Determine the [x, y] coordinate at the center of the cell enclosing the given text.  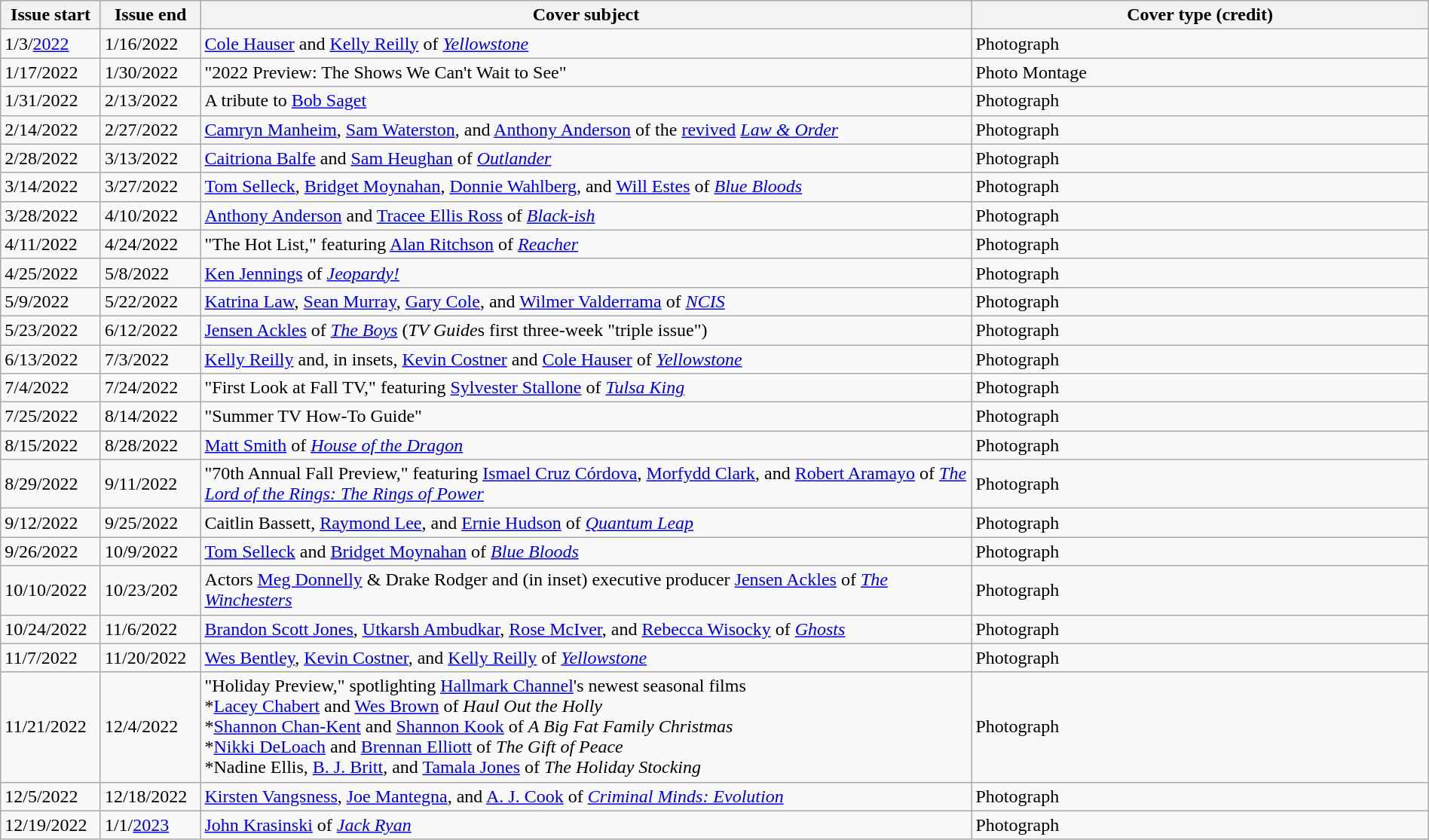
8/28/2022 [151, 445]
A tribute to Bob Saget [586, 101]
Cover type (credit) [1200, 15]
1/3/2022 [51, 44]
4/25/2022 [51, 273]
"2022 Preview: The Shows We Can't Wait to See" [586, 72]
1/30/2022 [151, 72]
10/10/2022 [51, 591]
5/8/2022 [151, 273]
5/9/2022 [51, 301]
12/19/2022 [51, 825]
Photo Montage [1200, 72]
Kirsten Vangsness, Joe Mantegna, and A. J. Cook of Criminal Minds: Evolution [586, 796]
3/27/2022 [151, 187]
6/12/2022 [151, 330]
"70th Annual Fall Preview," featuring Ismael Cruz Córdova, Morfydd Clark, and Robert Aramayo of The Lord of the Rings: The Rings of Power [586, 484]
2/14/2022 [51, 130]
12/5/2022 [51, 796]
12/4/2022 [151, 727]
Camryn Manheim, Sam Waterston, and Anthony Anderson of the revived Law & Order [586, 130]
Cover subject [586, 15]
4/10/2022 [151, 215]
Caitriona Balfe and Sam Heughan of Outlander [586, 158]
"First Look at Fall TV," featuring Sylvester Stallone of Tulsa King [586, 388]
9/25/2022 [151, 523]
Brandon Scott Jones, Utkarsh Ambudkar, Rose McIver, and Rebecca Wisocky of Ghosts [586, 629]
8/15/2022 [51, 445]
Anthony Anderson and Tracee Ellis Ross of Black-ish [586, 215]
11/21/2022 [51, 727]
8/14/2022 [151, 417]
9/26/2022 [51, 551]
2/28/2022 [51, 158]
1/17/2022 [51, 72]
12/18/2022 [151, 796]
4/11/2022 [51, 244]
"The Hot List," featuring Alan Ritchson of Reacher [586, 244]
Ken Jennings of Jeopardy! [586, 273]
Tom Selleck, Bridget Moynahan, Donnie Wahlberg, and Will Estes of Blue Bloods [586, 187]
10/9/2022 [151, 551]
11/20/2022 [151, 658]
5/22/2022 [151, 301]
10/23/202 [151, 591]
11/7/2022 [51, 658]
1/31/2022 [51, 101]
Actors Meg Donnelly & Drake Rodger and (in inset) executive producer Jensen Ackles of The Winchesters [586, 591]
Jensen Ackles of The Boys (TV Guides first three-week "triple issue") [586, 330]
Cole Hauser and Kelly Reilly of Yellowstone [586, 44]
Caitlin Bassett, Raymond Lee, and Ernie Hudson of Quantum Leap [586, 523]
9/12/2022 [51, 523]
Katrina Law, Sean Murray, Gary Cole, and Wilmer Valderrama of NCIS [586, 301]
11/6/2022 [151, 629]
Wes Bentley, Kevin Costner, and Kelly Reilly of Yellowstone [586, 658]
3/14/2022 [51, 187]
4/24/2022 [151, 244]
1/1/2023 [151, 825]
10/24/2022 [51, 629]
7/3/2022 [151, 359]
7/25/2022 [51, 417]
2/13/2022 [151, 101]
3/28/2022 [51, 215]
5/23/2022 [51, 330]
Kelly Reilly and, in insets, Kevin Costner and Cole Hauser of Yellowstone [586, 359]
Matt Smith of House of the Dragon [586, 445]
8/29/2022 [51, 484]
Tom Selleck and Bridget Moynahan of Blue Bloods [586, 551]
1/16/2022 [151, 44]
3/13/2022 [151, 158]
2/27/2022 [151, 130]
Issue end [151, 15]
"Summer TV How-To Guide" [586, 417]
John Krasinski of Jack Ryan [586, 825]
7/4/2022 [51, 388]
6/13/2022 [51, 359]
9/11/2022 [151, 484]
Issue start [51, 15]
7/24/2022 [151, 388]
